Return [x, y] of the center of cell containing provided text 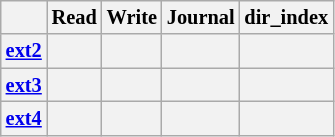
Journal [201, 17]
ext2 [24, 51]
ext3 [24, 85]
Read [74, 17]
ext4 [24, 118]
Write [132, 17]
dir_index [287, 17]
